Determine the (X, Y) coordinate at the center of the cell enclosing the given text.  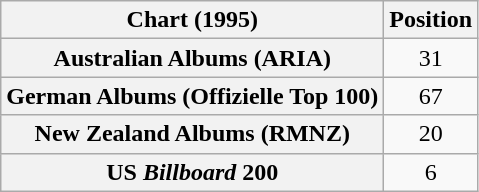
US Billboard 200 (192, 172)
20 (431, 134)
German Albums (Offizielle Top 100) (192, 96)
New Zealand Albums (RMNZ) (192, 134)
Position (431, 20)
6 (431, 172)
Chart (1995) (192, 20)
Australian Albums (ARIA) (192, 58)
67 (431, 96)
31 (431, 58)
